Return [X, Y] of the center of cell containing provided text 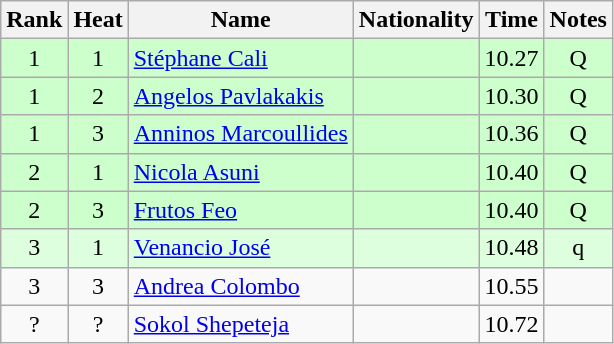
10.36 [512, 134]
Nationality [416, 20]
10.55 [512, 286]
10.48 [512, 248]
Sokol Shepeteja [240, 324]
Venancio José [240, 248]
Nicola Asuni [240, 172]
10.30 [512, 96]
Time [512, 20]
q [578, 248]
Heat [98, 20]
Stéphane Cali [240, 58]
Rank [34, 20]
Name [240, 20]
Anninos Marcoullides [240, 134]
Notes [578, 20]
Angelos Pavlakakis [240, 96]
Andrea Colombo [240, 286]
10.72 [512, 324]
Frutos Feo [240, 210]
10.27 [512, 58]
